Search for the cell housing the specified text and yield its (X, Y) center coordinate. 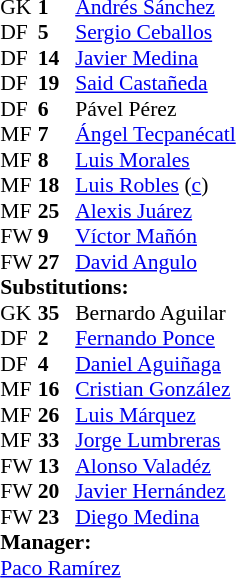
Substitutions: (118, 287)
4 (57, 364)
Manager: (118, 543)
Alexis Juárez (156, 211)
35 (57, 313)
7 (57, 135)
Ángel Tecpanécatl (156, 135)
Cristian González (156, 389)
14 (57, 58)
20 (57, 491)
5 (57, 33)
Pável Pérez (156, 109)
27 (57, 262)
Jorge Lumbreras (156, 441)
David Angulo (156, 262)
16 (57, 389)
19 (57, 83)
Daniel Aguiñaga (156, 364)
Alonso Valadéz (156, 466)
18 (57, 185)
Fernando Ponce (156, 339)
13 (57, 466)
Víctor Mañón (156, 237)
Javier Medina (156, 58)
Sergio Ceballos (156, 33)
2 (57, 339)
GK (19, 313)
Luis Robles (c) (156, 185)
Bernardo Aguilar (156, 313)
Said Castañeda (156, 83)
8 (57, 160)
25 (57, 211)
6 (57, 109)
Javier Hernández (156, 491)
Luis Morales (156, 160)
33 (57, 441)
26 (57, 415)
Diego Medina (156, 517)
23 (57, 517)
Luis Márquez (156, 415)
9 (57, 237)
